Identify which cell holds the provided text, then report its [x, y] central coordinate. 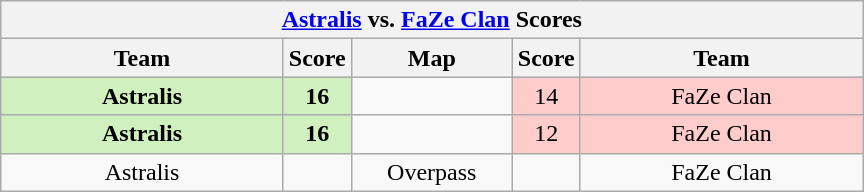
Astralis vs. FaZe Clan Scores [432, 20]
Overpass [432, 172]
Map [432, 58]
14 [546, 96]
12 [546, 134]
